Output the [x, y] coordinate of the center of the cell containing the given text.  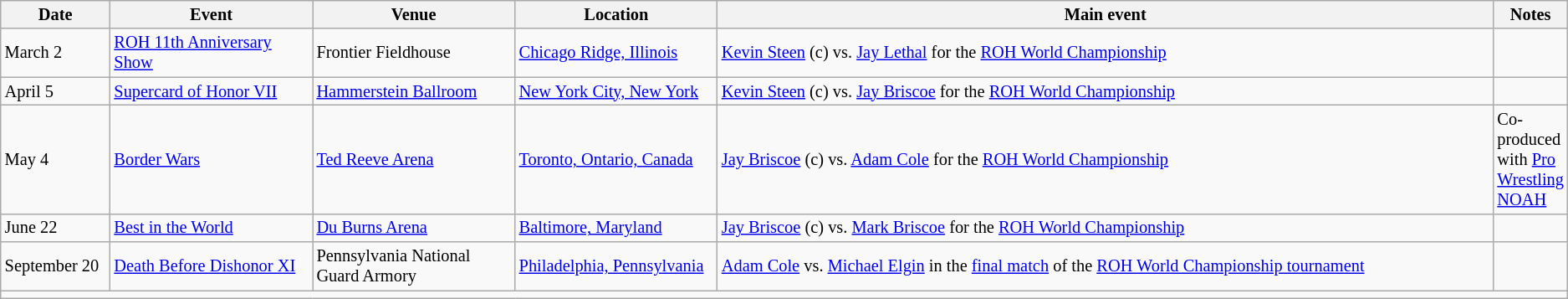
Baltimore, Maryland [616, 228]
March 2 [55, 53]
Philadelphia, Pennsylvania [616, 266]
June 22 [55, 228]
Co-produced with Pro Wrestling NOAH [1530, 159]
April 5 [55, 91]
Venue [414, 14]
Date [55, 14]
Death Before Dishonor XI [212, 266]
Toronto, Ontario, Canada [616, 159]
Jay Briscoe (c) vs. Mark Briscoe for the ROH World Championship [1106, 228]
Kevin Steen (c) vs. Jay Lethal for the ROH World Championship [1106, 53]
Jay Briscoe (c) vs. Adam Cole for the ROH World Championship [1106, 159]
Ted Reeve Arena [414, 159]
Frontier Fieldhouse [414, 53]
Du Burns Arena [414, 228]
September 20 [55, 266]
Kevin Steen (c) vs. Jay Briscoe for the ROH World Championship [1106, 91]
Notes [1530, 14]
Hammerstein Ballroom [414, 91]
Supercard of Honor VII [212, 91]
Main event [1106, 14]
Adam Cole vs. Michael Elgin in the final match of the ROH World Championship tournament [1106, 266]
Pennsylvania National Guard Armory [414, 266]
Event [212, 14]
New York City, New York [616, 91]
May 4 [55, 159]
ROH 11th Anniversary Show [212, 53]
Best in the World [212, 228]
Border Wars [212, 159]
Location [616, 14]
Chicago Ridge, Illinois [616, 53]
